Output the [x, y] coordinate of the center of the cell containing the given text.  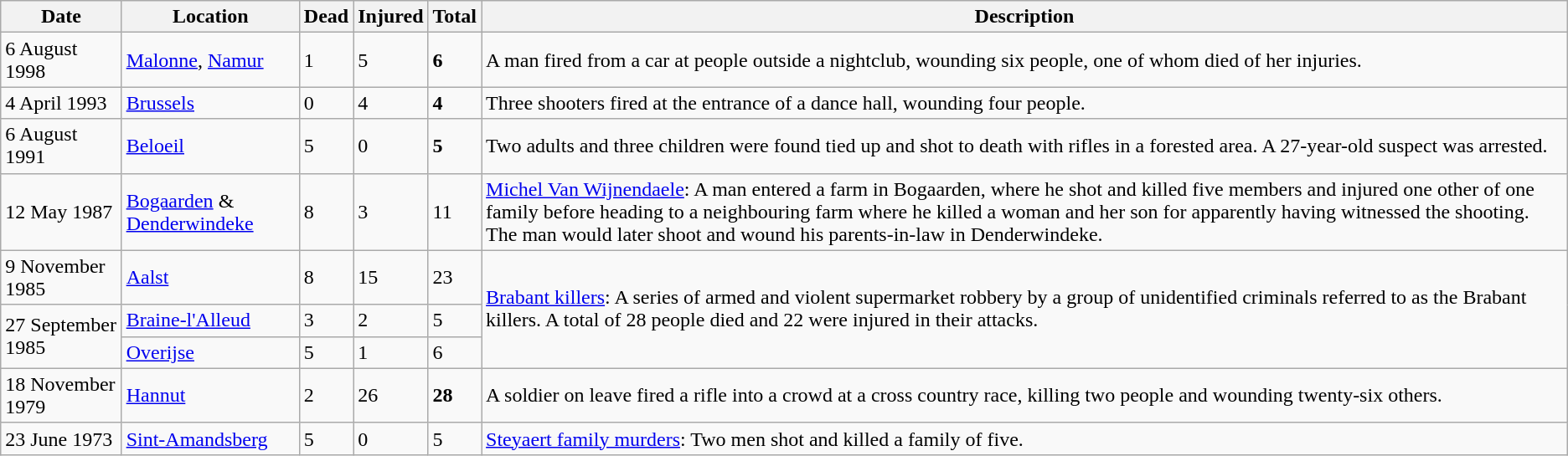
23 [455, 278]
4 April 1993 [61, 103]
11 [455, 212]
Hannut [210, 395]
12 May 1987 [61, 212]
Overijse [210, 352]
9 November 1985 [61, 278]
Braine-l'Alleud [210, 320]
Description [1025, 17]
28 [455, 395]
Total [455, 17]
27 September 1985 [61, 336]
Two adults and three children were found tied up and shot to death with rifles in a forested area. A 27-year-old suspect was arrested. [1025, 146]
A man fired from a car at people outside a nightclub, wounding six people, one of whom died of her injuries. [1025, 60]
6 August 1991 [61, 146]
15 [390, 278]
Sint-Amandsberg [210, 438]
A soldier on leave fired a rifle into a crowd at a cross country race, killing two people and wounding twenty-six others. [1025, 395]
23 June 1973 [61, 438]
26 [390, 395]
18 November 1979 [61, 395]
Malonne, Namur [210, 60]
Dead [326, 17]
Location [210, 17]
Date [61, 17]
Steyaert family murders: Two men shot and killed a family of five. [1025, 438]
Bogaarden & Denderwindeke [210, 212]
Aalst [210, 278]
Brussels [210, 103]
6 August 1998 [61, 60]
Beloeil [210, 146]
Injured [390, 17]
Three shooters fired at the entrance of a dance hall, wounding four people. [1025, 103]
